Pinpoint the cell where the given text exists, returning its (x, y) midpoint coordinate. 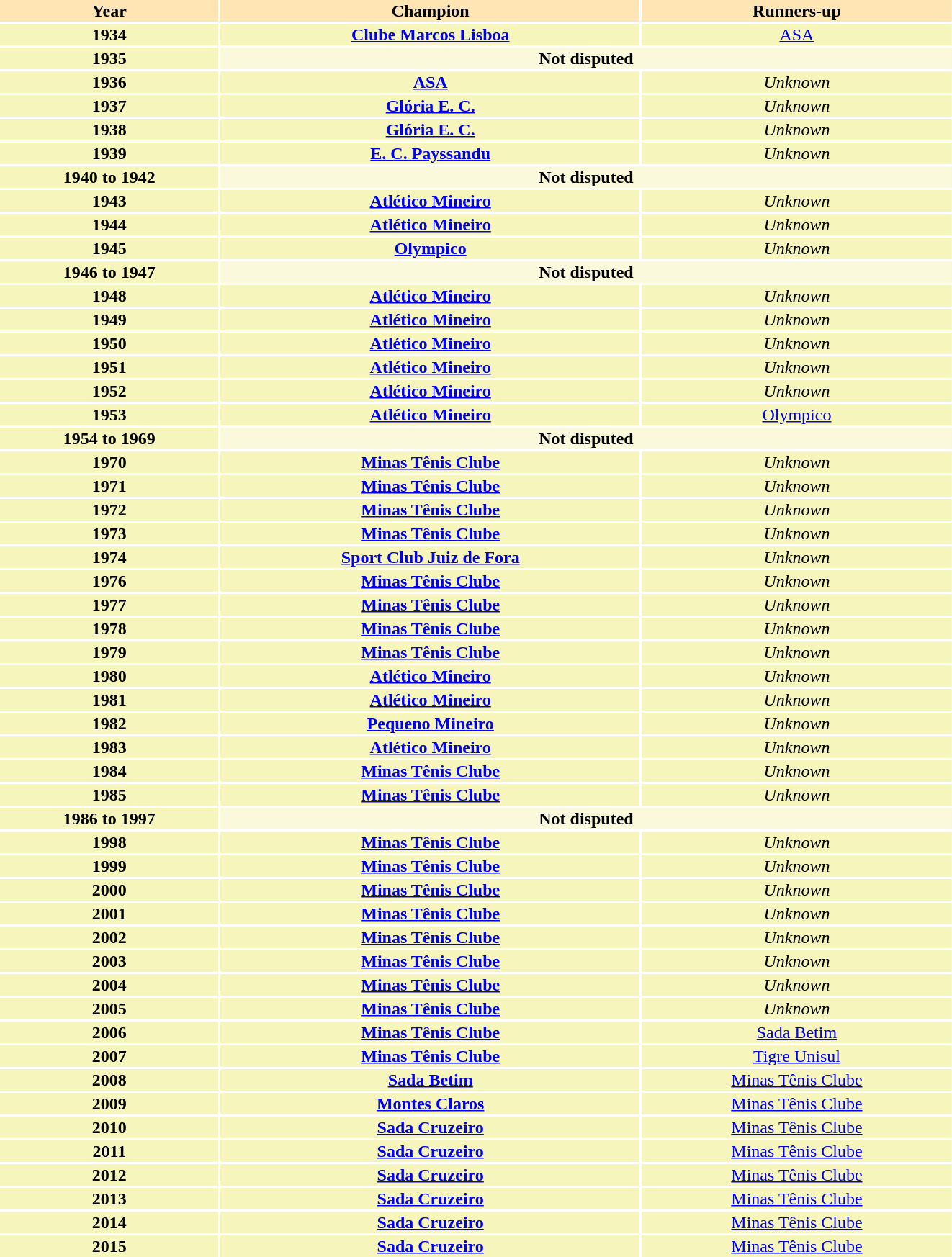
Montes Claros (431, 1104)
2012 (109, 1175)
1936 (109, 82)
2011 (109, 1151)
1935 (109, 58)
1983 (109, 747)
1984 (109, 771)
2003 (109, 961)
1972 (109, 510)
1951 (109, 367)
1954 to 1969 (109, 438)
2004 (109, 985)
1938 (109, 130)
1974 (109, 557)
1953 (109, 415)
1973 (109, 533)
2007 (109, 1056)
2010 (109, 1127)
1970 (109, 462)
Champion (431, 11)
1940 to 1942 (109, 177)
1985 (109, 795)
1949 (109, 320)
2000 (109, 890)
Sport Club Juiz de Fora (431, 557)
1937 (109, 106)
1943 (109, 201)
2006 (109, 1032)
2008 (109, 1080)
Clube Marcos Lisboa (431, 35)
1946 to 1947 (109, 272)
2015 (109, 1246)
1950 (109, 343)
1945 (109, 248)
2014 (109, 1222)
Tigre Unisul (796, 1056)
1934 (109, 35)
1980 (109, 676)
E. C. Payssandu (431, 153)
1999 (109, 866)
1982 (109, 724)
1979 (109, 652)
1978 (109, 628)
2009 (109, 1104)
1976 (109, 581)
2001 (109, 914)
Runners-up (796, 11)
Pequeno Mineiro (431, 724)
1981 (109, 700)
1948 (109, 296)
1998 (109, 842)
2013 (109, 1199)
1952 (109, 391)
1971 (109, 486)
1944 (109, 225)
2002 (109, 937)
Year (109, 11)
1939 (109, 153)
2005 (109, 1009)
1986 to 1997 (109, 819)
1977 (109, 605)
